Search for the cell housing the specified text and yield its (X, Y) center coordinate. 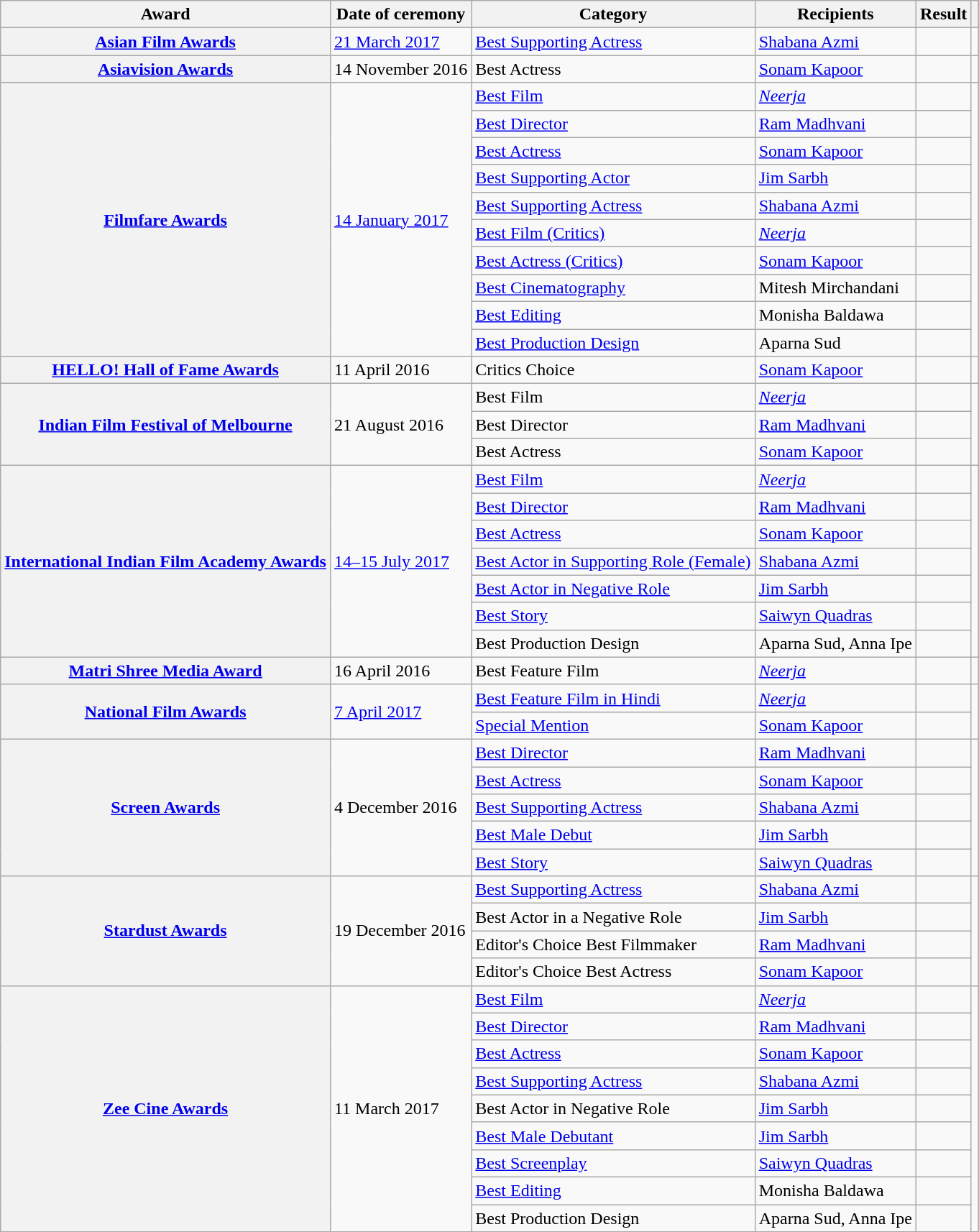
Stardust Awards (165, 931)
14 November 2016 (400, 69)
Editor's Choice Best Filmmaker (613, 944)
Best Actor in Supporting Role (Female) (613, 561)
Best Actor in a Negative Role (613, 917)
International Indian Film Academy Awards (165, 561)
21 August 2016 (400, 425)
Best Screenplay (613, 1163)
Category (613, 14)
National Film Awards (165, 712)
Result (943, 14)
HELLO! Hall of Fame Awards (165, 370)
Matri Shree Media Award (165, 671)
Asian Film Awards (165, 42)
Mitesh Mirchandani (835, 288)
Best Feature Film (613, 671)
Best Feature Film in Hindi (613, 698)
19 December 2016 (400, 931)
11 April 2016 (400, 370)
Special Mention (613, 725)
Indian Film Festival of Melbourne (165, 425)
Aparna Sud (835, 343)
Award (165, 14)
Best Actress (Critics) (613, 260)
4 December 2016 (400, 807)
Filmfare Awards (165, 220)
Screen Awards (165, 807)
14 January 2017 (400, 220)
7 April 2017 (400, 712)
Date of ceremony (400, 14)
Critics Choice (613, 370)
16 April 2016 (400, 671)
Best Male Debutant (613, 1136)
Recipients (835, 14)
Best Cinematography (613, 288)
11 March 2017 (400, 1108)
Zee Cine Awards (165, 1108)
Best Male Debut (613, 835)
21 March 2017 (400, 42)
Best Film (Critics) (613, 233)
Best Supporting Actor (613, 178)
14–15 July 2017 (400, 561)
Asiavision Awards (165, 69)
Editor's Choice Best Actress (613, 972)
